Determine the [x, y] coordinate at the center of the cell enclosing the given text.  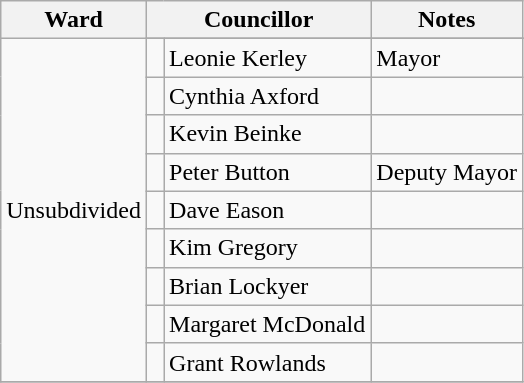
Unsubdivided [74, 210]
Councillor [258, 20]
Grant Rowlands [268, 362]
Kim Gregory [268, 248]
Peter Button [268, 172]
Deputy Mayor [447, 172]
Ward [74, 20]
Mayor [447, 58]
Notes [447, 20]
Brian Lockyer [268, 286]
Margaret McDonald [268, 324]
Cynthia Axford [268, 96]
Kevin Beinke [268, 134]
Dave Eason [268, 210]
Leonie Kerley [268, 58]
